Return the (x, y) coordinate for the center point of the cell that contains the specified text.  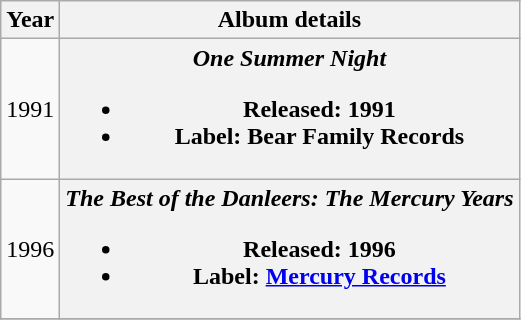
1991 (30, 109)
1996 (30, 249)
The Best of the Danleers: The Mercury YearsReleased: 1996Label: Mercury Records (290, 249)
One Summer NightReleased: 1991Label: Bear Family Records (290, 109)
Year (30, 20)
Album details (290, 20)
